Detect which cell encompasses the target text, then output its (x, y) center coordinate. 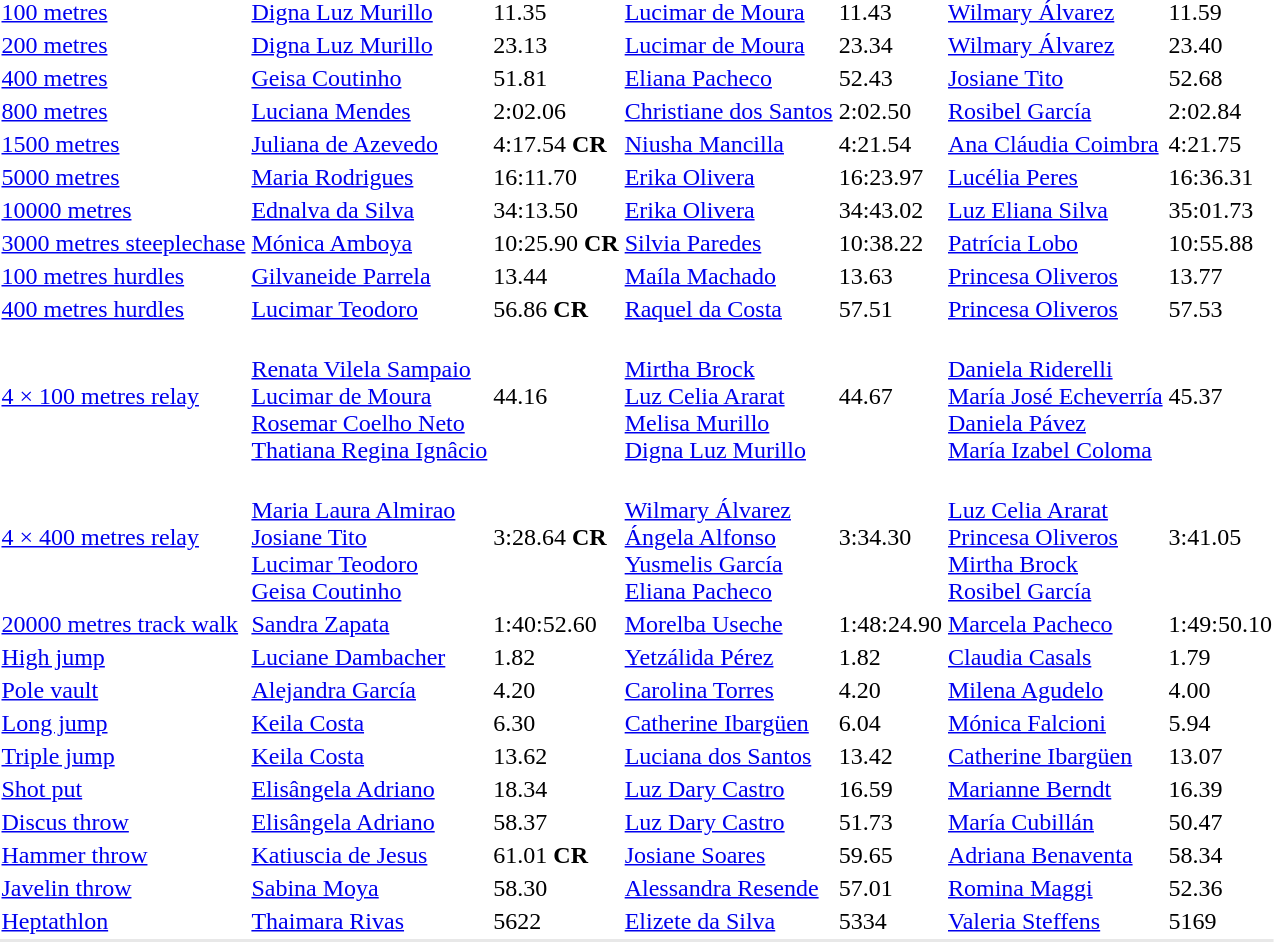
1:49:50.10 (1220, 624)
52.36 (1220, 888)
57.53 (1220, 309)
44.67 (890, 396)
María Cubillán (1055, 822)
Sandra Zapata (370, 624)
Christiane dos Santos (728, 111)
2:02.50 (890, 111)
Daniela RiderelliMaría José EcheverríaDaniela PávezMaría Izabel Coloma (1055, 396)
Katiuscia de Jesus (370, 855)
400 metres hurdles (124, 309)
4.00 (1220, 690)
10:25.90 CR (556, 243)
3:41.05 (1220, 537)
5.94 (1220, 723)
Triple jump (124, 756)
23.13 (556, 45)
57.51 (890, 309)
58.30 (556, 888)
1.79 (1220, 657)
4:21.54 (890, 144)
18.34 (556, 789)
Lucélia Peres (1055, 177)
4:17.54 CR (556, 144)
400 metres (124, 78)
23.34 (890, 45)
Niusha Mancilla (728, 144)
Shot put (124, 789)
Marcela Pacheco (1055, 624)
4:21.75 (1220, 144)
2:02.06 (556, 111)
Wilmary Álvarez (1055, 45)
High jump (124, 657)
Maria Laura AlmiraoJosiane TitoLucimar TeodoroGeisa Coutinho (370, 537)
5622 (556, 921)
Ana Cláudia Coimbra (1055, 144)
Josiane Tito (1055, 78)
58.37 (556, 822)
Claudia Casals (1055, 657)
100 metres hurdles (124, 276)
4 × 100 metres relay (124, 396)
61.01 CR (556, 855)
1500 metres (124, 144)
51.73 (890, 822)
4 × 400 metres relay (124, 537)
13.44 (556, 276)
16:23.97 (890, 177)
Mónica Falcioni (1055, 723)
Luz Celia AraratPrincesa OliverosMirtha Brock Rosibel García (1055, 537)
Heptathlon (124, 921)
Adriana Benaventa (1055, 855)
16:36.31 (1220, 177)
Milena Agudelo (1055, 690)
56.86 CR (556, 309)
Luciana Mendes (370, 111)
50.47 (1220, 822)
52.43 (890, 78)
200 metres (124, 45)
13.07 (1220, 756)
6.30 (556, 723)
10:38.22 (890, 243)
Mirtha BrockLuz Celia AraratMelisa MurilloDigna Luz Murillo (728, 396)
Hammer throw (124, 855)
Long jump (124, 723)
Luz Eliana Silva (1055, 210)
13.62 (556, 756)
Luciana dos Santos (728, 756)
2:02.84 (1220, 111)
Raquel da Costa (728, 309)
Pole vault (124, 690)
3:28.64 CR (556, 537)
Sabina Moya (370, 888)
34:13.50 (556, 210)
13.63 (890, 276)
Lucimar Teodoro (370, 309)
44.16 (556, 396)
Wilmary ÁlvarezÁngela AlfonsoYusmelis GarcíaEliana Pacheco (728, 537)
Romina Maggi (1055, 888)
Digna Luz Murillo (370, 45)
Geisa Coutinho (370, 78)
57.01 (890, 888)
Patrícia Lobo (1055, 243)
10000 metres (124, 210)
Renata Vilela SampaioLucimar de MouraRosemar Coelho NetoThatiana Regina Ignâcio (370, 396)
34:43.02 (890, 210)
5169 (1220, 921)
Mónica Amboya (370, 243)
Maíla Machado (728, 276)
5000 metres (124, 177)
Maria Rodrigues (370, 177)
Yetzálida Pérez (728, 657)
45.37 (1220, 396)
Lucimar de Moura (728, 45)
16.59 (890, 789)
3000 metres steeplechase (124, 243)
10:55.88 (1220, 243)
13.42 (890, 756)
Discus throw (124, 822)
Thaimara Rivas (370, 921)
3:34.30 (890, 537)
6.04 (890, 723)
16:11.70 (556, 177)
23.40 (1220, 45)
52.68 (1220, 78)
Luciane Dambacher (370, 657)
Javelin throw (124, 888)
Silvia Paredes (728, 243)
Morelba Useche (728, 624)
20000 metres track walk (124, 624)
Marianne Berndt (1055, 789)
58.34 (1220, 855)
Eliana Pacheco (728, 78)
Carolina Torres (728, 690)
35:01.73 (1220, 210)
Alessandra Resende (728, 888)
13.77 (1220, 276)
Josiane Soares (728, 855)
Alejandra García (370, 690)
1:48:24.90 (890, 624)
59.65 (890, 855)
Elizete da Silva (728, 921)
800 metres (124, 111)
51.81 (556, 78)
Valeria Steffens (1055, 921)
Gilvaneide Parrela (370, 276)
1:40:52.60 (556, 624)
Ednalva da Silva (370, 210)
Juliana de Azevedo (370, 144)
5334 (890, 921)
16.39 (1220, 789)
Rosibel García (1055, 111)
